Extract the [x, y] coordinate from the center of the cell holding the provided text.  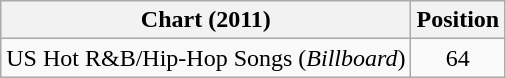
Position [458, 20]
64 [458, 58]
Chart (2011) [206, 20]
US Hot R&B/Hip-Hop Songs (Billboard) [206, 58]
